Detect which cell encompasses the target text, then output its [X, Y] center coordinate. 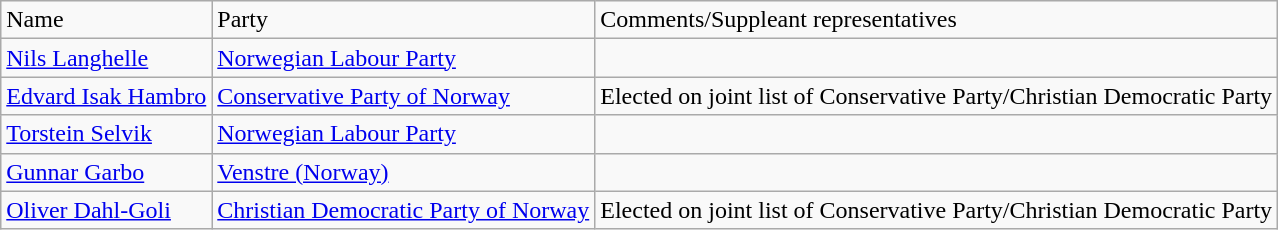
Edvard Isak Hambro [106, 96]
Venstre (Norway) [404, 172]
Gunnar Garbo [106, 172]
Conservative Party of Norway [404, 96]
Oliver Dahl-Goli [106, 210]
Comments/Suppleant representatives [936, 20]
Party [404, 20]
Nils Langhelle [106, 58]
Name [106, 20]
Torstein Selvik [106, 134]
Christian Democratic Party of Norway [404, 210]
